Search for the cell housing the specified text and yield its (X, Y) center coordinate. 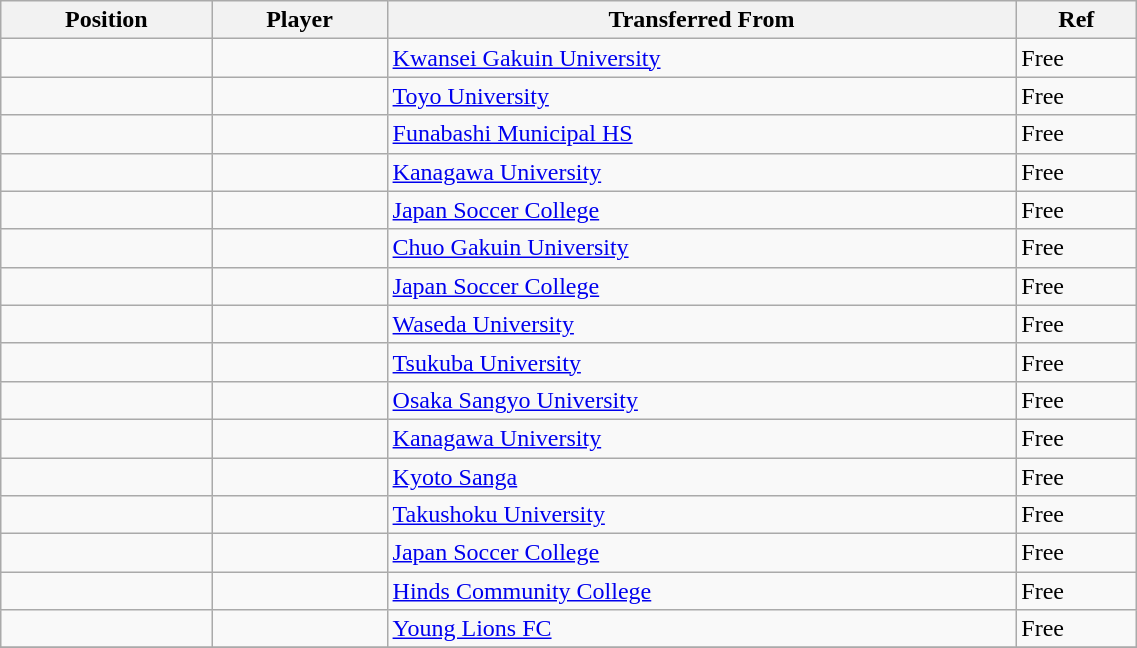
Waseda University (702, 324)
Funabashi Municipal HS (702, 134)
Hinds Community College (702, 591)
Osaka Sangyo University (702, 400)
Chuo Gakuin University (702, 248)
Transferred From (702, 20)
Young Lions FC (702, 629)
Player (300, 20)
Toyo University (702, 96)
Takushoku University (702, 515)
Kyoto Sanga (702, 477)
Tsukuba University (702, 362)
Position (106, 20)
Ref (1076, 20)
Kwansei Gakuin University (702, 58)
